Extract the (x, y) coordinate from the center of the cell holding the provided text.  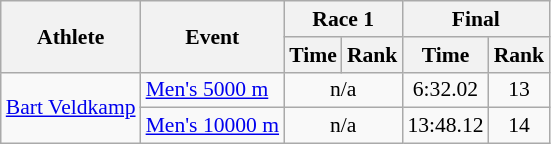
Final (476, 19)
13 (520, 90)
Men's 10000 m (213, 126)
13:48.12 (445, 126)
Race 1 (343, 19)
14 (520, 126)
Athlete (71, 36)
Event (213, 36)
Bart Veldkamp (71, 108)
Men's 5000 m (213, 90)
6:32.02 (445, 90)
